Search for the cell housing the specified text and yield its (X, Y) center coordinate. 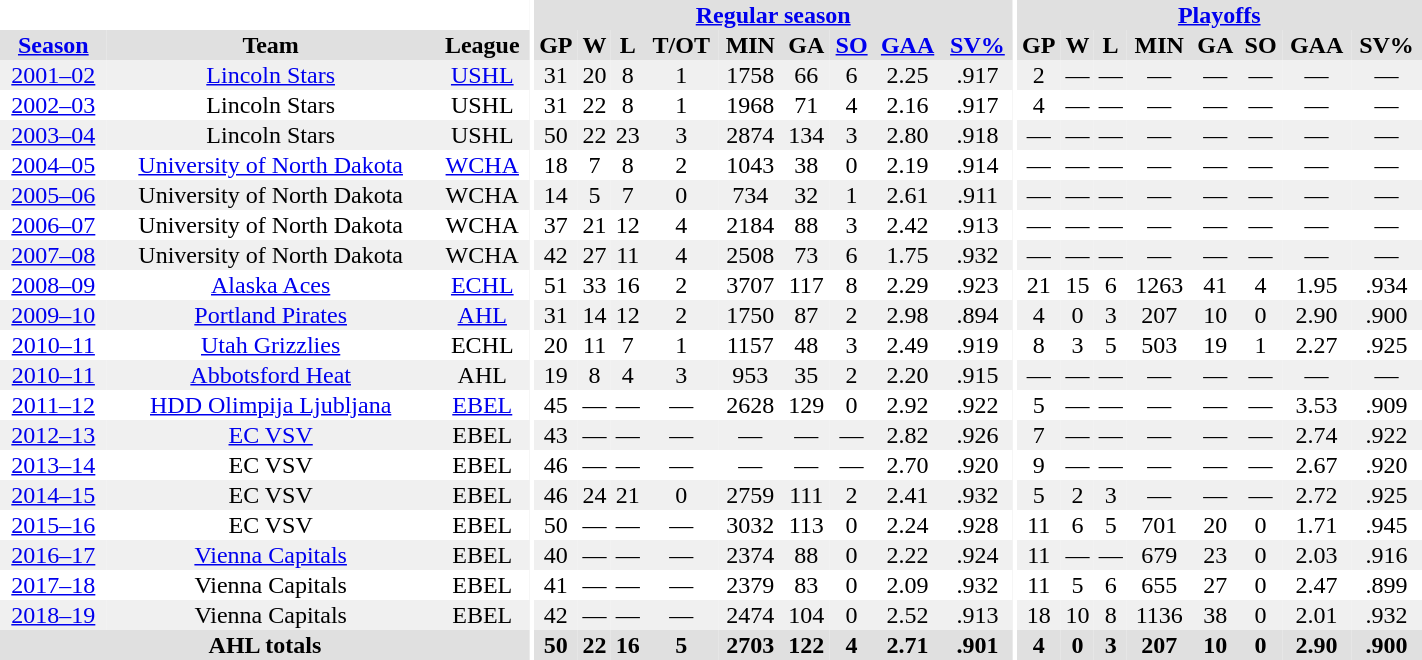
2.49 (908, 345)
2.70 (908, 465)
2014–15 (54, 495)
1758 (750, 75)
2.09 (908, 585)
3032 (750, 525)
24 (594, 495)
T/OT (681, 45)
73 (806, 255)
2017–18 (54, 585)
1.71 (1316, 525)
15 (1078, 285)
2.42 (908, 225)
.909 (1386, 405)
71 (806, 105)
2016–17 (54, 555)
2.74 (1316, 435)
.926 (978, 435)
.945 (1386, 525)
2.52 (908, 615)
Utah Grizzlies (271, 345)
Season (54, 45)
2.61 (908, 195)
2.22 (908, 555)
1043 (750, 165)
1.95 (1316, 285)
Abbotsford Heat (271, 375)
2.98 (908, 315)
679 (1159, 555)
.911 (978, 195)
2.01 (1316, 615)
2474 (750, 615)
2.27 (1316, 345)
2.25 (908, 75)
40 (556, 555)
45 (556, 405)
83 (806, 585)
2379 (750, 585)
503 (1159, 345)
2.82 (908, 435)
2015–16 (54, 525)
2374 (750, 555)
129 (806, 405)
AHL totals (265, 645)
701 (1159, 525)
Regular season (774, 15)
.901 (978, 645)
2006–07 (54, 225)
.915 (978, 375)
1157 (750, 345)
3.53 (1316, 405)
2004–05 (54, 165)
2.29 (908, 285)
2508 (750, 255)
655 (1159, 585)
Team (271, 45)
Alaska Aces (271, 285)
2013–14 (54, 465)
2018–19 (54, 615)
734 (750, 195)
113 (806, 525)
43 (556, 435)
1.75 (908, 255)
2009–10 (54, 315)
Portland Pirates (271, 315)
3707 (750, 285)
.923 (978, 285)
2.20 (908, 375)
HDD Olimpija Ljubljana (271, 405)
111 (806, 495)
2.19 (908, 165)
2011–12 (54, 405)
.894 (978, 315)
9 (1038, 465)
2003–04 (54, 135)
2628 (750, 405)
2874 (750, 135)
2005–06 (54, 195)
2759 (750, 495)
.924 (978, 555)
1136 (1159, 615)
.918 (978, 135)
League (482, 45)
33 (594, 285)
2184 (750, 225)
2.80 (908, 135)
104 (806, 615)
48 (806, 345)
Playoffs (1219, 15)
87 (806, 315)
2.41 (908, 495)
.919 (978, 345)
37 (556, 225)
2.67 (1316, 465)
.899 (1386, 585)
66 (806, 75)
51 (556, 285)
2.71 (908, 645)
2703 (750, 645)
2.92 (908, 405)
1750 (750, 315)
117 (806, 285)
2007–08 (54, 255)
134 (806, 135)
.928 (978, 525)
122 (806, 645)
2012–13 (54, 435)
.916 (1386, 555)
1968 (750, 105)
2.47 (1316, 585)
.934 (1386, 285)
2002–03 (54, 105)
953 (750, 375)
.914 (978, 165)
2008–09 (54, 285)
1263 (1159, 285)
35 (806, 375)
2001–02 (54, 75)
2.24 (908, 525)
2.03 (1316, 555)
32 (806, 195)
2.16 (908, 105)
2.72 (1316, 495)
